Capture the cell that displays the provided text and extract its [x, y] central coordinate. 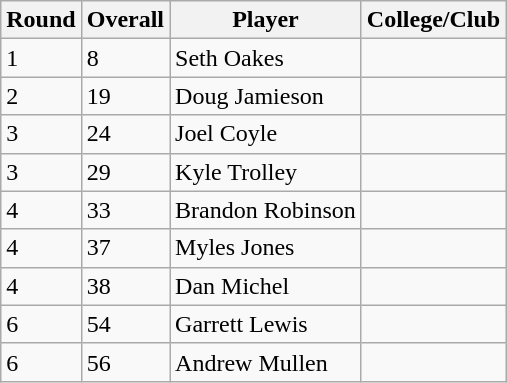
Garrett Lewis [266, 324]
24 [125, 134]
19 [125, 96]
Kyle Trolley [266, 172]
38 [125, 286]
Round [41, 20]
Brandon Robinson [266, 210]
College/Club [433, 20]
37 [125, 248]
29 [125, 172]
Joel Coyle [266, 134]
Dan Michel [266, 286]
Myles Jones [266, 248]
8 [125, 58]
1 [41, 58]
Overall [125, 20]
56 [125, 362]
2 [41, 96]
Doug Jamieson [266, 96]
Andrew Mullen [266, 362]
Player [266, 20]
Seth Oakes [266, 58]
54 [125, 324]
33 [125, 210]
